Locate the cell with the specified text and output its (X, Y) center coordinate. 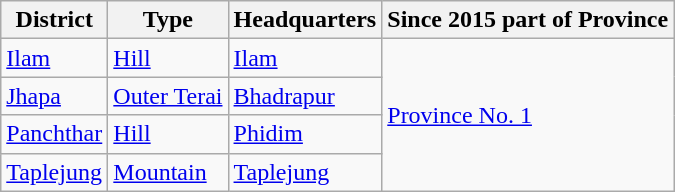
Outer Terai (168, 96)
District (54, 20)
Province No. 1 (528, 115)
Headquarters (305, 20)
Since 2015 part of Province (528, 20)
Panchthar (54, 134)
Bhadrapur (305, 96)
Jhapa (54, 96)
Type (168, 20)
Phidim (305, 134)
Mountain (168, 172)
